Extract the [X, Y] coordinate from the center of the cell holding the provided text.  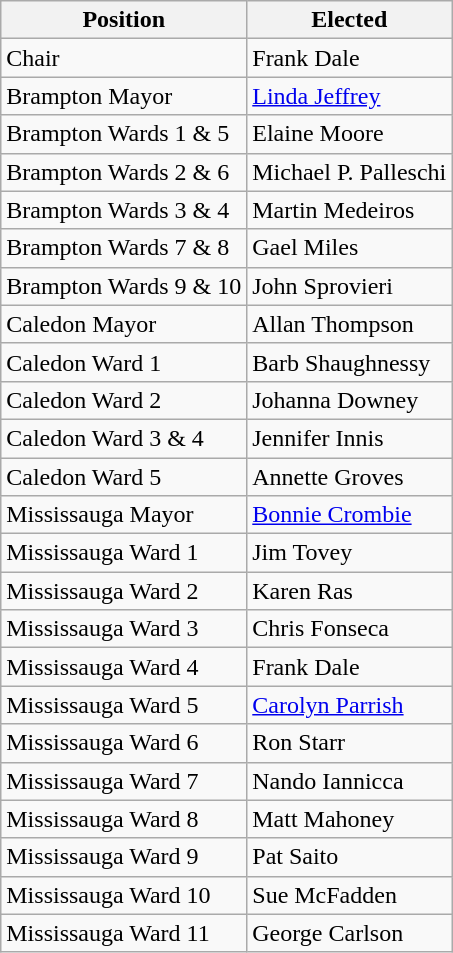
Jim Tovey [350, 553]
Mississauga Ward 4 [124, 667]
Mississauga Ward 6 [124, 743]
John Sprovieri [350, 286]
Annette Groves [350, 477]
Michael P. Palleschi [350, 172]
Brampton Wards 9 & 10 [124, 286]
Jennifer Innis [350, 438]
Mississauga Ward 7 [124, 781]
Mississauga Ward 11 [124, 933]
Sue McFadden [350, 895]
Mississauga Ward 9 [124, 857]
George Carlson [350, 933]
Nando Iannicca [350, 781]
Brampton Wards 3 & 4 [124, 210]
Mississauga Ward 8 [124, 819]
Caledon Ward 1 [124, 362]
Caledon Mayor [124, 324]
Linda Jeffrey [350, 96]
Brampton Wards 1 & 5 [124, 134]
Pat Saito [350, 857]
Chris Fonseca [350, 629]
Mississauga Ward 2 [124, 591]
Bonnie Crombie [350, 515]
Carolyn Parrish [350, 705]
Brampton Wards 7 & 8 [124, 248]
Caledon Ward 5 [124, 477]
Mississauga Ward 1 [124, 553]
Matt Mahoney [350, 819]
Brampton Wards 2 & 6 [124, 172]
Elected [350, 20]
Ron Starr [350, 743]
Mississauga Ward 5 [124, 705]
Karen Ras [350, 591]
Mississauga Ward 10 [124, 895]
Caledon Ward 3 & 4 [124, 438]
Mississauga Ward 3 [124, 629]
Johanna Downey [350, 400]
Barb Shaughnessy [350, 362]
Caledon Ward 2 [124, 400]
Gael Miles [350, 248]
Mississauga Mayor [124, 515]
Position [124, 20]
Elaine Moore [350, 134]
Chair [124, 58]
Martin Medeiros [350, 210]
Allan Thompson [350, 324]
Brampton Mayor [124, 96]
